Output the (X, Y) coordinate of the center of the cell containing the given text.  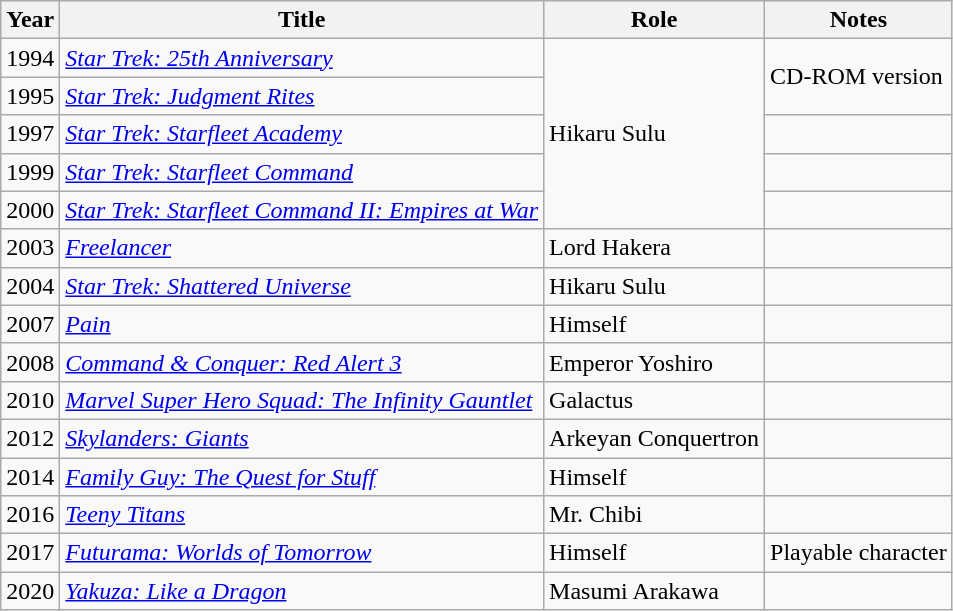
Star Trek: Starfleet Command II: Empires at War (302, 210)
Command & Conquer: Red Alert 3 (302, 362)
Emperor Yoshiro (654, 362)
Masumi Arakawa (654, 591)
2017 (30, 553)
Galactus (654, 400)
Teeny Titans (302, 515)
Playable character (859, 553)
2000 (30, 210)
Star Trek: 25th Anniversary (302, 58)
Star Trek: Judgment Rites (302, 96)
Family Guy: The Quest for Stuff (302, 477)
2014 (30, 477)
2020 (30, 591)
2004 (30, 286)
Mr. Chibi (654, 515)
Role (654, 20)
1999 (30, 172)
Arkeyan Conquertron (654, 438)
Star Trek: Shattered Universe (302, 286)
2003 (30, 248)
Lord Hakera (654, 248)
Marvel Super Hero Squad: The Infinity Gauntlet (302, 400)
Star Trek: Starfleet Command (302, 172)
Title (302, 20)
2016 (30, 515)
Skylanders: Giants (302, 438)
Yakuza: Like a Dragon (302, 591)
Futurama: Worlds of Tomorrow (302, 553)
1995 (30, 96)
2008 (30, 362)
2012 (30, 438)
1994 (30, 58)
2010 (30, 400)
2007 (30, 324)
Pain (302, 324)
CD-ROM version (859, 77)
Star Trek: Starfleet Academy (302, 134)
Year (30, 20)
1997 (30, 134)
Notes (859, 20)
Freelancer (302, 248)
